Pinpoint the cell where the given text exists, returning its [x, y] midpoint coordinate. 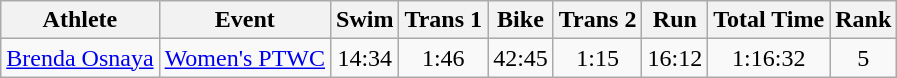
Rank [864, 20]
1:46 [444, 58]
42:45 [521, 58]
Women's PTWC [244, 58]
1:16:32 [769, 58]
Athlete [80, 20]
Bike [521, 20]
Run [675, 20]
Total Time [769, 20]
Swim [365, 20]
5 [864, 58]
Brenda Osnaya [80, 58]
Trans 1 [444, 20]
Trans 2 [598, 20]
14:34 [365, 58]
16:12 [675, 58]
Event [244, 20]
1:15 [598, 58]
